Determine the (x, y) coordinate at the center of the cell enclosing the given text.  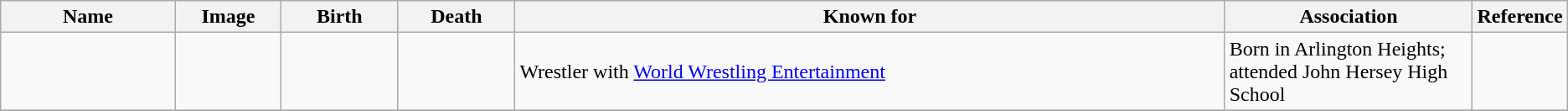
Wrestler with World Wrestling Entertainment (869, 71)
Association (1349, 17)
Death (456, 17)
Image (228, 17)
Known for (869, 17)
Reference (1519, 17)
Born in Arlington Heights; attended John Hersey High School (1349, 71)
Name (89, 17)
Birth (340, 17)
